Output the [X, Y] coordinate of the center of the cell containing the given text.  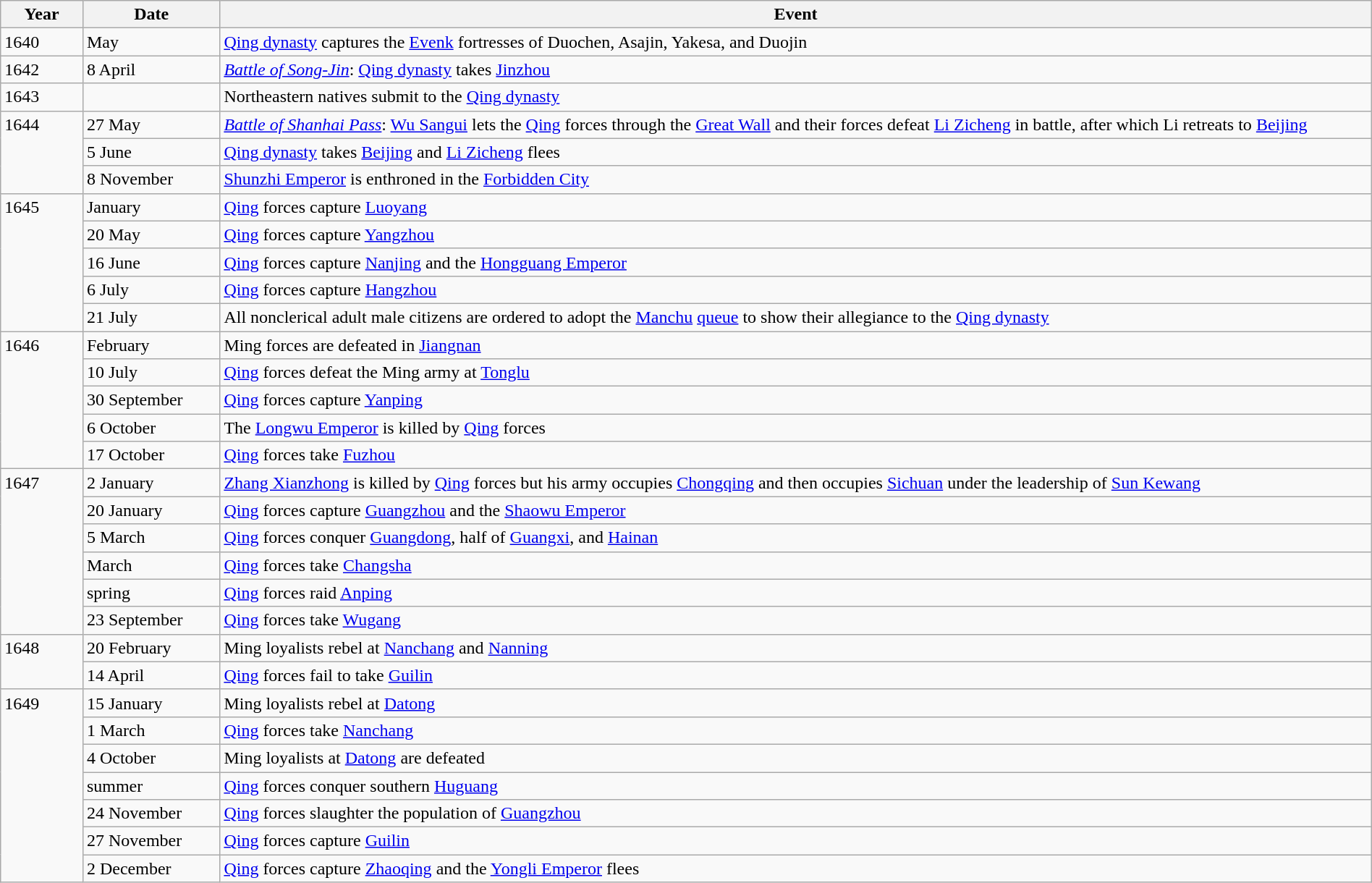
1644 [42, 152]
6 October [151, 428]
Qing forces take Wugang [796, 620]
1646 [42, 400]
Event [796, 14]
17 October [151, 455]
1645 [42, 262]
2 December [151, 869]
summer [151, 785]
16 June [151, 262]
20 February [151, 648]
Qing forces take Nanchang [796, 730]
21 July [151, 317]
Qing forces capture Zhaoqing and the Yongli Emperor flees [796, 869]
27 May [151, 124]
Ming loyalists rebel at Nanchang and Nanning [796, 648]
Qing forces conquer Guangdong, half of Guangxi, and Hainan [796, 538]
15 January [151, 703]
1642 [42, 69]
Date [151, 14]
24 November [151, 814]
Qing forces take Changsha [796, 565]
Battle of Song-Jin: Qing dynasty takes Jinzhou [796, 69]
6 July [151, 290]
Qing forces conquer southern Huguang [796, 785]
Qing forces slaughter the population of Guangzhou [796, 814]
8 April [151, 69]
Qing forces raid Anping [796, 593]
February [151, 345]
Ming forces are defeated in Jiangnan [796, 345]
May [151, 42]
Qing forces capture Yanping [796, 400]
Qing forces capture Hangzhou [796, 290]
Ming loyalists at Datong are defeated [796, 758]
Qing forces take Fuzhou [796, 455]
Qing forces fail to take Guilin [796, 675]
The Longwu Emperor is killed by Qing forces [796, 428]
Qing forces capture Guangzhou and the Shaowu Emperor [796, 510]
10 July [151, 373]
Qing forces capture Yangzhou [796, 235]
4 October [151, 758]
20 January [151, 510]
Ming loyalists rebel at Datong [796, 703]
Qing dynasty takes Beijing and Li Zicheng flees [796, 152]
1647 [42, 552]
1640 [42, 42]
8 November [151, 179]
March [151, 565]
spring [151, 593]
23 September [151, 620]
1649 [42, 785]
1648 [42, 662]
30 September [151, 400]
14 April [151, 675]
1643 [42, 97]
Zhang Xianzhong is killed by Qing forces but his army occupies Chongqing and then occupies Sichuan under the leadership of Sun Kewang [796, 483]
Northeastern natives submit to the Qing dynasty [796, 97]
All nonclerical adult male citizens are ordered to adopt the Manchu queue to show their allegiance to the Qing dynasty [796, 317]
1 March [151, 730]
January [151, 207]
5 June [151, 152]
20 May [151, 235]
Qing forces capture Luoyang [796, 207]
27 November [151, 841]
Qing dynasty captures the Evenk fortresses of Duochen, Asajin, Yakesa, and Duojin [796, 42]
Qing forces capture Nanjing and the Hongguang Emperor [796, 262]
Qing forces defeat the Ming army at Tonglu [796, 373]
Shunzhi Emperor is enthroned in the Forbidden City [796, 179]
Qing forces capture Guilin [796, 841]
2 January [151, 483]
Year [42, 14]
5 March [151, 538]
